Determine the (X, Y) coordinate at the center of the cell enclosing the given text.  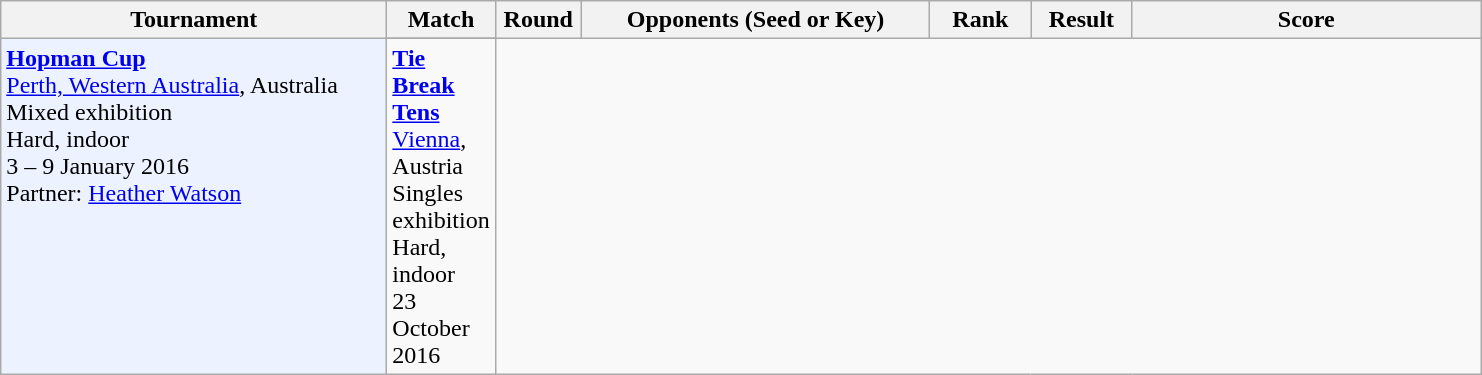
Opponents (Seed or Key) (756, 20)
Round (538, 20)
Tournament (194, 20)
Result (1082, 20)
Match (441, 20)
Rank (980, 20)
Score (1306, 20)
Hopman Cup Perth, Western Australia, AustraliaMixed exhibitionHard, indoor3 – 9 January 2016Partner: Heather Watson (194, 206)
Tie Break Tens Vienna, AustriaSingles exhibitionHard, indoor23 October 2016 (441, 206)
